Provide the (x, y) coordinate of the cell's center where the given text is located.  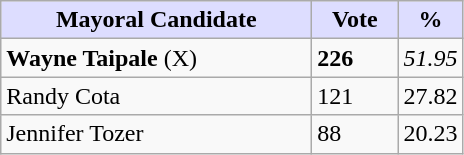
20.23 (430, 134)
Vote (355, 20)
27.82 (430, 96)
Randy Cota (156, 96)
51.95 (430, 58)
226 (355, 58)
Mayoral Candidate (156, 20)
% (430, 20)
Wayne Taipale (X) (156, 58)
88 (355, 134)
121 (355, 96)
Jennifer Tozer (156, 134)
